Provide the (X, Y) coordinate of the cell's center where the given text is located.  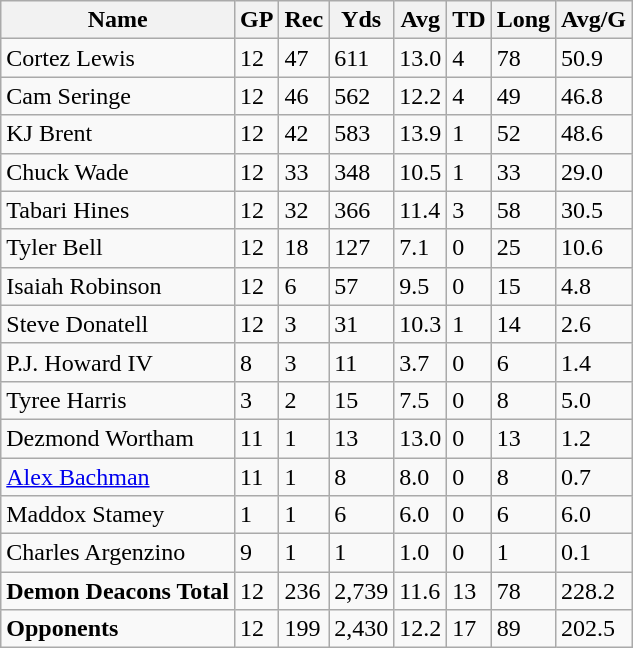
1.4 (594, 362)
0.1 (594, 553)
TD (469, 20)
Maddox Stamey (118, 515)
Rec (304, 20)
10.3 (420, 324)
10.5 (420, 172)
2,739 (362, 591)
Tyler Bell (118, 248)
57 (362, 286)
Chuck Wade (118, 172)
31 (362, 324)
14 (523, 324)
17 (469, 629)
8.0 (420, 477)
89 (523, 629)
583 (362, 134)
GP (256, 20)
48.6 (594, 134)
46.8 (594, 96)
1.2 (594, 438)
7.1 (420, 248)
32 (304, 210)
11.6 (420, 591)
1.0 (420, 553)
Charles Argenzino (118, 553)
562 (362, 96)
366 (362, 210)
Dezmond Wortham (118, 438)
Tabari Hines (118, 210)
236 (304, 591)
4.8 (594, 286)
52 (523, 134)
348 (362, 172)
Name (118, 20)
2 (304, 400)
Yds (362, 20)
Cortez Lewis (118, 58)
2,430 (362, 629)
202.5 (594, 629)
Alex Bachman (118, 477)
199 (304, 629)
25 (523, 248)
13.9 (420, 134)
Steve Donatell (118, 324)
46 (304, 96)
9 (256, 553)
2.6 (594, 324)
9.5 (420, 286)
47 (304, 58)
Tyree Harris (118, 400)
611 (362, 58)
58 (523, 210)
KJ Brent (118, 134)
228.2 (594, 591)
Avg (420, 20)
0.7 (594, 477)
Demon Deacons Total (118, 591)
42 (304, 134)
5.0 (594, 400)
29.0 (594, 172)
18 (304, 248)
3.7 (420, 362)
11.4 (420, 210)
P.J. Howard IV (118, 362)
Long (523, 20)
Cam Seringe (118, 96)
7.5 (420, 400)
Opponents (118, 629)
127 (362, 248)
Avg/G (594, 20)
50.9 (594, 58)
49 (523, 96)
30.5 (594, 210)
10.6 (594, 248)
Isaiah Robinson (118, 286)
